Return the [x, y] coordinate for the center point of the cell that contains the specified text.  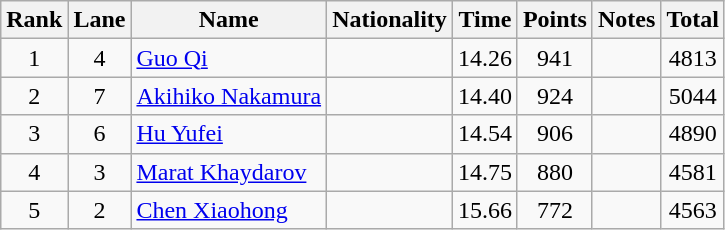
772 [554, 210]
14.54 [484, 134]
Marat Khaydarov [229, 172]
Notes [626, 20]
Total [693, 20]
Time [484, 20]
924 [554, 96]
Name [229, 20]
4581 [693, 172]
906 [554, 134]
Lane [100, 20]
4563 [693, 210]
5044 [693, 96]
941 [554, 58]
7 [100, 96]
6 [100, 134]
14.26 [484, 58]
15.66 [484, 210]
Hu Yufei [229, 134]
4890 [693, 134]
14.40 [484, 96]
Chen Xiaohong [229, 210]
Points [554, 20]
Rank [34, 20]
Guo Qi [229, 58]
14.75 [484, 172]
4813 [693, 58]
Akihiko Nakamura [229, 96]
880 [554, 172]
Nationality [390, 20]
5 [34, 210]
1 [34, 58]
